Return [X, Y] of the center of cell containing provided text 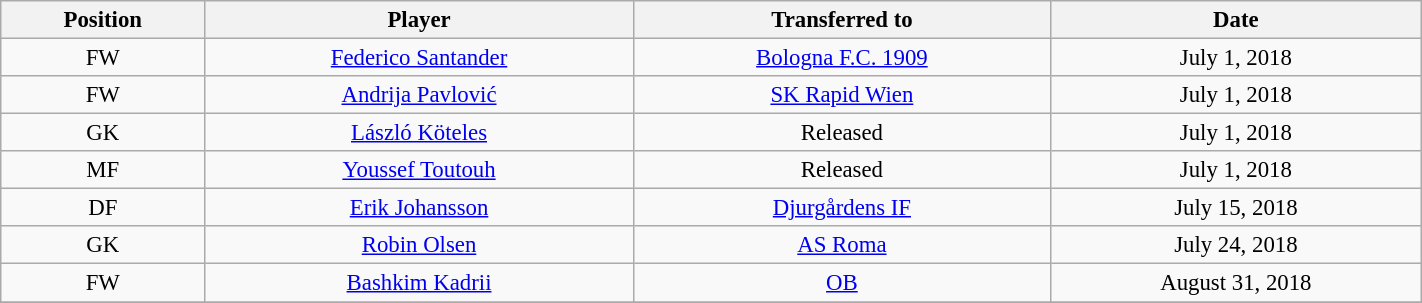
AS Roma [842, 245]
Erik Johansson [420, 208]
OB [842, 283]
SK Rapid Wien [842, 95]
Federico Santander [420, 58]
Player [420, 20]
Date [1236, 20]
Youssef Toutouh [420, 170]
July 15, 2018 [1236, 208]
Position [103, 20]
Djurgårdens IF [842, 208]
Robin Olsen [420, 245]
Bologna F.C. 1909 [842, 58]
Bashkim Kadrii [420, 283]
July 24, 2018 [1236, 245]
Andrija Pavlović [420, 95]
August 31, 2018 [1236, 283]
László Köteles [420, 133]
MF [103, 170]
DF [103, 208]
Transferred to [842, 20]
